Return the [X, Y] coordinate for the center point of the cell that contains the specified text.  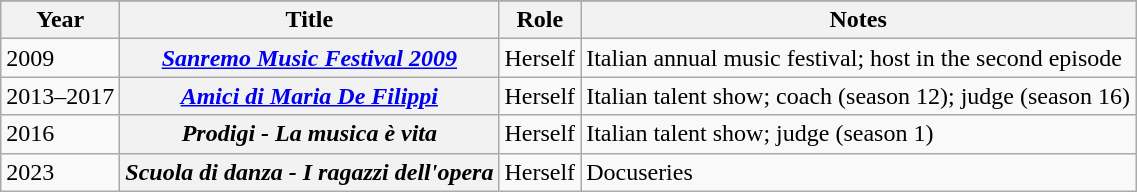
2013–2017 [60, 96]
Italian annual music festival; host in the second episode [858, 58]
Scuola di danza - I ragazzi dell'opera [310, 172]
Role [540, 20]
Italian talent show; coach (season 12); judge (season 16) [858, 96]
Notes [858, 20]
Docuseries [858, 172]
Year [60, 20]
Title [310, 20]
Sanremo Music Festival 2009 [310, 58]
Amici di Maria De Filippi [310, 96]
Prodigi - La musica è vita [310, 134]
2023 [60, 172]
Italian talent show; judge (season 1) [858, 134]
2016 [60, 134]
2009 [60, 58]
